From the cell containing the given text, extract its center point as (x, y) coordinate. 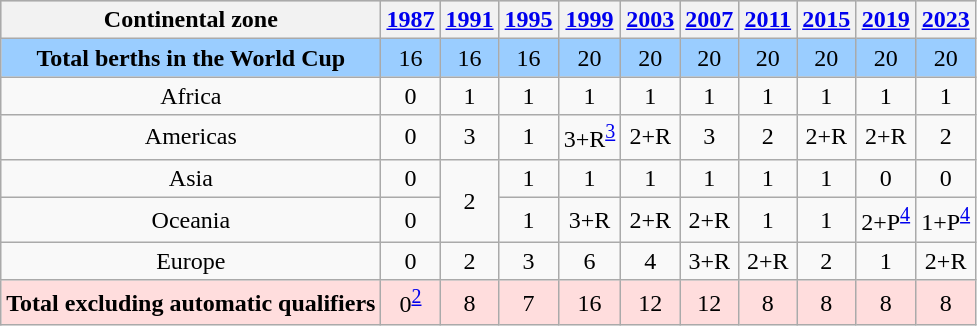
2+P4 (886, 220)
Americas (191, 138)
3+R3 (590, 138)
Total berths in the World Cup (191, 58)
2007 (710, 20)
1991 (470, 20)
Total excluding automatic qualifiers (191, 302)
1+P4 (946, 220)
1999 (590, 20)
1995 (528, 20)
2003 (650, 20)
2011 (768, 20)
Europe (191, 261)
2023 (946, 20)
Oceania (191, 220)
2019 (886, 20)
2015 (826, 20)
02 (410, 302)
4 (650, 261)
6 (590, 261)
Africa (191, 96)
Asia (191, 178)
7 (528, 302)
1987 (410, 20)
Continental zone (191, 20)
